Extract the (x, y) coordinate from the center of the cell holding the provided text.  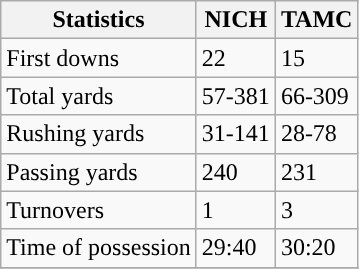
Total yards (99, 96)
TAMC (316, 20)
Turnovers (99, 210)
22 (236, 58)
Rushing yards (99, 134)
31-141 (236, 134)
NICH (236, 20)
29:40 (236, 248)
240 (236, 172)
Time of possession (99, 248)
30:20 (316, 248)
66-309 (316, 96)
First downs (99, 58)
15 (316, 58)
231 (316, 172)
28-78 (316, 134)
1 (236, 210)
Statistics (99, 20)
3 (316, 210)
Passing yards (99, 172)
57-381 (236, 96)
